Detect which cell encompasses the target text, then output its [X, Y] center coordinate. 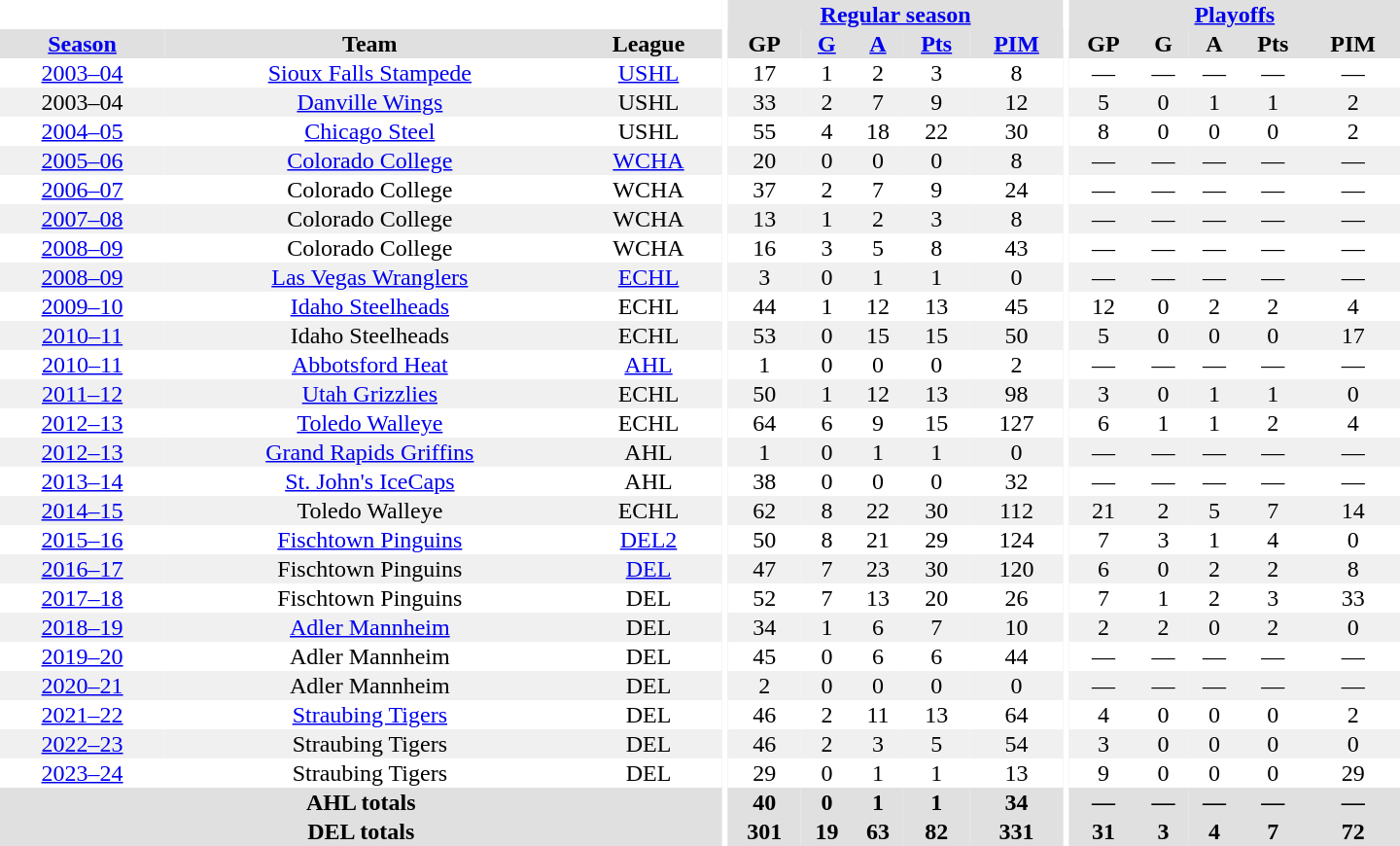
Regular season [894, 15]
55 [764, 131]
331 [1017, 831]
2013–14 [82, 481]
43 [1017, 248]
11 [878, 715]
19 [826, 831]
Utah Grizzlies [369, 394]
Grand Rapids Griffins [369, 452]
Sioux Falls Stampede [369, 73]
League [649, 44]
DEL totals [362, 831]
32 [1017, 481]
Team [369, 44]
10 [1017, 627]
2021–22 [82, 715]
23 [878, 569]
2019–20 [82, 656]
2004–05 [82, 131]
38 [764, 481]
127 [1017, 423]
14 [1353, 511]
2005–06 [82, 160]
24 [1017, 190]
2015–16 [82, 540]
72 [1353, 831]
Chicago Steel [369, 131]
2007–08 [82, 219]
2017–18 [82, 598]
120 [1017, 569]
2016–17 [82, 569]
2006–07 [82, 190]
47 [764, 569]
Las Vegas Wranglers [369, 277]
Playoffs [1235, 15]
2014–15 [82, 511]
18 [878, 131]
2009–10 [82, 306]
DEL2 [649, 540]
301 [764, 831]
98 [1017, 394]
54 [1017, 744]
31 [1104, 831]
Season [82, 44]
26 [1017, 598]
52 [764, 598]
40 [764, 802]
2023–24 [82, 773]
82 [936, 831]
Abbotsford Heat [369, 365]
St. John's IceCaps [369, 481]
2011–12 [82, 394]
2018–19 [82, 627]
63 [878, 831]
Danville Wings [369, 102]
53 [764, 335]
2020–21 [82, 686]
124 [1017, 540]
16 [764, 248]
62 [764, 511]
37 [764, 190]
2022–23 [82, 744]
AHL totals [362, 802]
112 [1017, 511]
